For the text-containing cell, return its midpoint in (x, y) coordinate format. 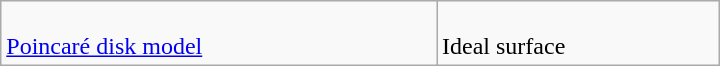
Ideal surface (578, 34)
Poincaré disk model (219, 34)
